Detect which cell encompasses the target text, then output its [X, Y] center coordinate. 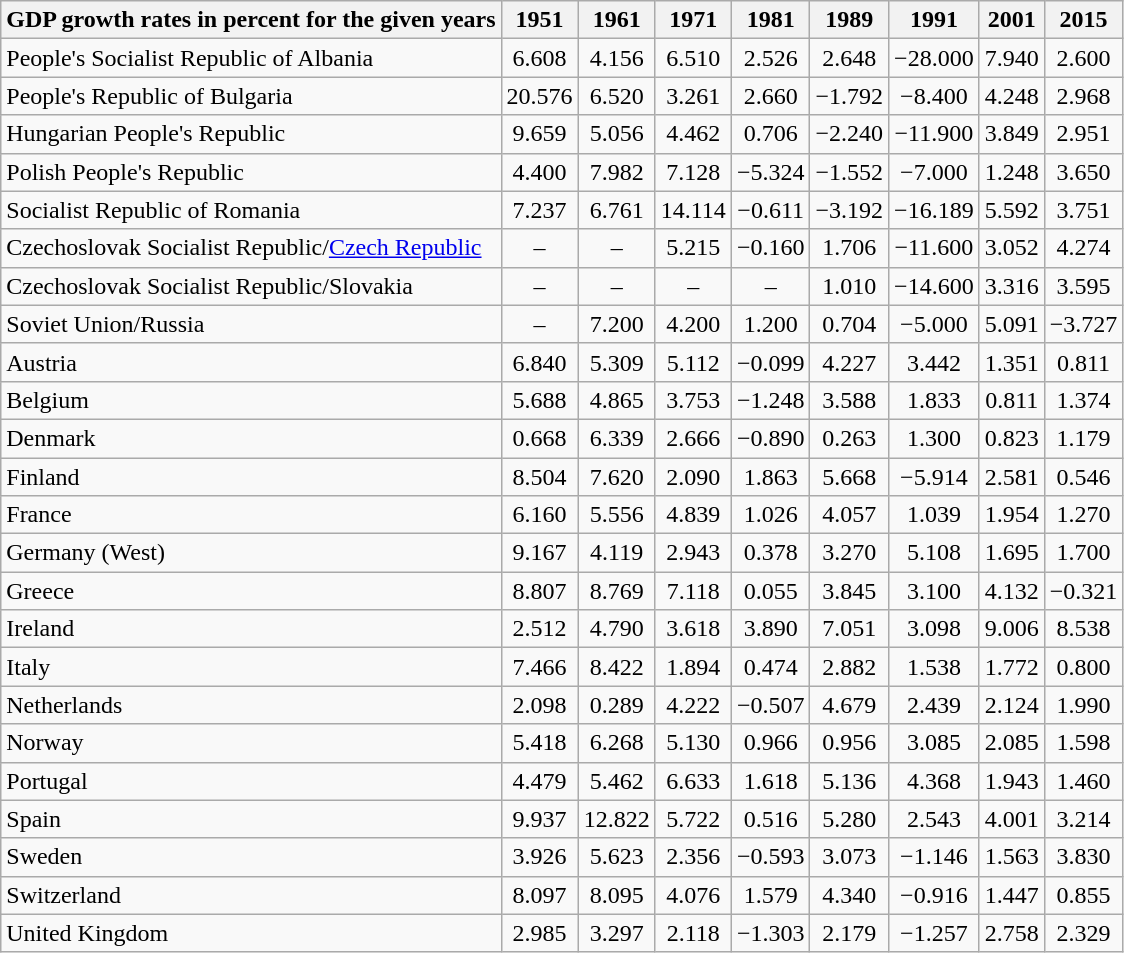
0.800 [1084, 667]
−0.160 [770, 248]
5.418 [540, 743]
0.378 [770, 553]
0.546 [1084, 477]
4.200 [693, 324]
1.460 [1084, 781]
4.679 [850, 705]
3.588 [850, 400]
−14.600 [934, 286]
1.248 [1012, 172]
−3.727 [1084, 324]
−0.890 [770, 438]
2.090 [693, 477]
1.300 [934, 438]
2.179 [850, 933]
3.890 [770, 629]
7.118 [693, 591]
1.374 [1084, 400]
8.769 [616, 591]
Soviet Union/Russia [251, 324]
GDP growth rates in percent for the given years [251, 20]
1.943 [1012, 781]
4.132 [1012, 591]
4.156 [616, 58]
6.633 [693, 781]
−28.000 [934, 58]
Czechoslovak Socialist Republic/Czech Republic [251, 248]
3.214 [1084, 819]
5.556 [616, 515]
Netherlands [251, 705]
3.926 [540, 857]
Austria [251, 362]
Portugal [251, 781]
1.990 [1084, 705]
8.095 [616, 895]
6.268 [616, 743]
5.136 [850, 781]
3.751 [1084, 210]
1.039 [934, 515]
Switzerland [251, 895]
4.462 [693, 134]
2.439 [934, 705]
3.073 [850, 857]
3.753 [693, 400]
8.422 [616, 667]
1.179 [1084, 438]
5.215 [693, 248]
1971 [693, 20]
9.006 [1012, 629]
−5.914 [934, 477]
9.937 [540, 819]
2.124 [1012, 705]
5.056 [616, 134]
Italy [251, 667]
−1.257 [934, 933]
4.057 [850, 515]
−16.189 [934, 210]
3.849 [1012, 134]
4.119 [616, 553]
4.248 [1012, 96]
−8.400 [934, 96]
3.261 [693, 96]
7.982 [616, 172]
9.659 [540, 134]
0.668 [540, 438]
0.263 [850, 438]
Hungarian People's Republic [251, 134]
12.822 [616, 819]
Polish People's Republic [251, 172]
4.222 [693, 705]
Socialist Republic of Romania [251, 210]
6.761 [616, 210]
Spain [251, 819]
3.845 [850, 591]
−0.593 [770, 857]
8.504 [540, 477]
3.297 [616, 933]
1.579 [770, 895]
3.100 [934, 591]
Belgium [251, 400]
Greece [251, 591]
5.309 [616, 362]
7.128 [693, 172]
Sweden [251, 857]
2.951 [1084, 134]
Czechoslovak Socialist Republic/Slovakia [251, 286]
1.695 [1012, 553]
4.839 [693, 515]
−0.099 [770, 362]
2.660 [770, 96]
20.576 [540, 96]
4.076 [693, 895]
6.840 [540, 362]
2.968 [1084, 96]
4.001 [1012, 819]
2.600 [1084, 58]
2.329 [1084, 933]
1.026 [770, 515]
8.538 [1084, 629]
1.010 [850, 286]
0.704 [850, 324]
−1.146 [934, 857]
4.400 [540, 172]
5.462 [616, 781]
0.956 [850, 743]
7.620 [616, 477]
1.351 [1012, 362]
14.114 [693, 210]
1.863 [770, 477]
1.894 [693, 667]
6.510 [693, 58]
6.160 [540, 515]
−0.916 [934, 895]
9.167 [540, 553]
5.091 [1012, 324]
6.520 [616, 96]
2.985 [540, 933]
1.772 [1012, 667]
Norway [251, 743]
5.623 [616, 857]
2.943 [693, 553]
3.270 [850, 553]
1991 [934, 20]
0.966 [770, 743]
1.618 [770, 781]
United Kingdom [251, 933]
France [251, 515]
−0.611 [770, 210]
1.700 [1084, 553]
7.200 [616, 324]
7.237 [540, 210]
2015 [1084, 20]
2.543 [934, 819]
−1.248 [770, 400]
1.538 [934, 667]
−1.552 [850, 172]
4.227 [850, 362]
2.581 [1012, 477]
1981 [770, 20]
0.055 [770, 591]
−11.600 [934, 248]
8.097 [540, 895]
0.474 [770, 667]
3.098 [934, 629]
−0.321 [1084, 591]
3.830 [1084, 857]
2.356 [693, 857]
2.118 [693, 933]
Denmark [251, 438]
0.706 [770, 134]
5.668 [850, 477]
Ireland [251, 629]
7.051 [850, 629]
8.807 [540, 591]
People's Socialist Republic of Albania [251, 58]
−5.000 [934, 324]
−5.324 [770, 172]
2.882 [850, 667]
−11.900 [934, 134]
2.526 [770, 58]
1.954 [1012, 515]
1.270 [1084, 515]
1.598 [1084, 743]
People's Republic of Bulgaria [251, 96]
−7.000 [934, 172]
4.790 [616, 629]
4.865 [616, 400]
5.688 [540, 400]
3.650 [1084, 172]
6.608 [540, 58]
7.940 [1012, 58]
Finland [251, 477]
3.595 [1084, 286]
Germany (West) [251, 553]
1961 [616, 20]
0.289 [616, 705]
5.722 [693, 819]
0.855 [1084, 895]
7.466 [540, 667]
−1.303 [770, 933]
3.316 [1012, 286]
3.052 [1012, 248]
2.648 [850, 58]
5.280 [850, 819]
1.447 [1012, 895]
−2.240 [850, 134]
1.706 [850, 248]
4.368 [934, 781]
−1.792 [850, 96]
5.112 [693, 362]
−0.507 [770, 705]
1.563 [1012, 857]
4.479 [540, 781]
5.592 [1012, 210]
1.833 [934, 400]
2.085 [1012, 743]
1951 [540, 20]
2.512 [540, 629]
2.098 [540, 705]
4.340 [850, 895]
0.823 [1012, 438]
3.618 [693, 629]
2.758 [1012, 933]
4.274 [1084, 248]
3.085 [934, 743]
6.339 [616, 438]
−3.192 [850, 210]
2001 [1012, 20]
5.108 [934, 553]
1989 [850, 20]
0.516 [770, 819]
1.200 [770, 324]
5.130 [693, 743]
2.666 [693, 438]
3.442 [934, 362]
